Capture the cell that displays the provided text and extract its (x, y) central coordinate. 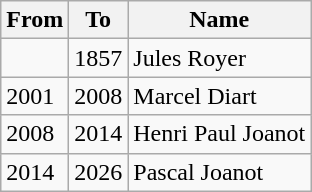
To (98, 20)
Name (220, 20)
2026 (98, 172)
2001 (35, 96)
Pascal Joanot (220, 172)
From (35, 20)
Jules Royer (220, 58)
Marcel Diart (220, 96)
1857 (98, 58)
Henri Paul Joanot (220, 134)
